Provide the (x, y) coordinate of the cell's center where the given text is located.  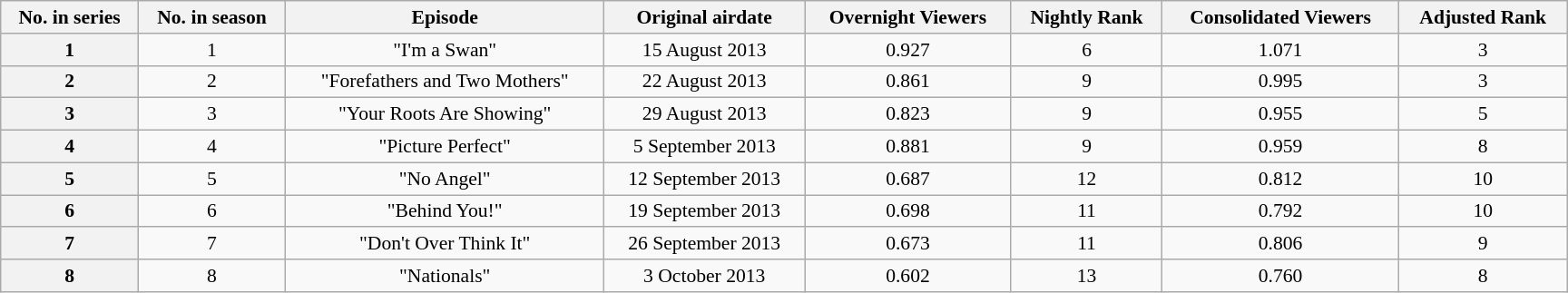
No. in series (70, 17)
22 August 2013 (704, 82)
0.812 (1280, 179)
0.823 (908, 114)
"Nationals" (445, 276)
15 August 2013 (704, 50)
0.955 (1280, 114)
3 October 2013 (704, 276)
0.687 (908, 179)
0.959 (1280, 147)
"No Angel" (445, 179)
13 (1087, 276)
0.881 (908, 147)
"Forefathers and Two Mothers" (445, 82)
"Picture Perfect" (445, 147)
0.995 (1280, 82)
"Your Roots Are Showing" (445, 114)
19 September 2013 (704, 211)
0.861 (908, 82)
12 (1087, 179)
0.927 (908, 50)
26 September 2013 (704, 244)
0.602 (908, 276)
No. in season (211, 17)
0.673 (908, 244)
"Don't Over Think It" (445, 244)
"I'm a Swan" (445, 50)
Overnight Viewers (908, 17)
"Behind You!" (445, 211)
12 September 2013 (704, 179)
Episode (445, 17)
Original airdate (704, 17)
0.806 (1280, 244)
0.760 (1280, 276)
0.792 (1280, 211)
29 August 2013 (704, 114)
Adjusted Rank (1483, 17)
Nightly Rank (1087, 17)
1.071 (1280, 50)
Consolidated Viewers (1280, 17)
0.698 (908, 211)
5 September 2013 (704, 147)
